From the cell containing the given text, extract its center point as [x, y] coordinate. 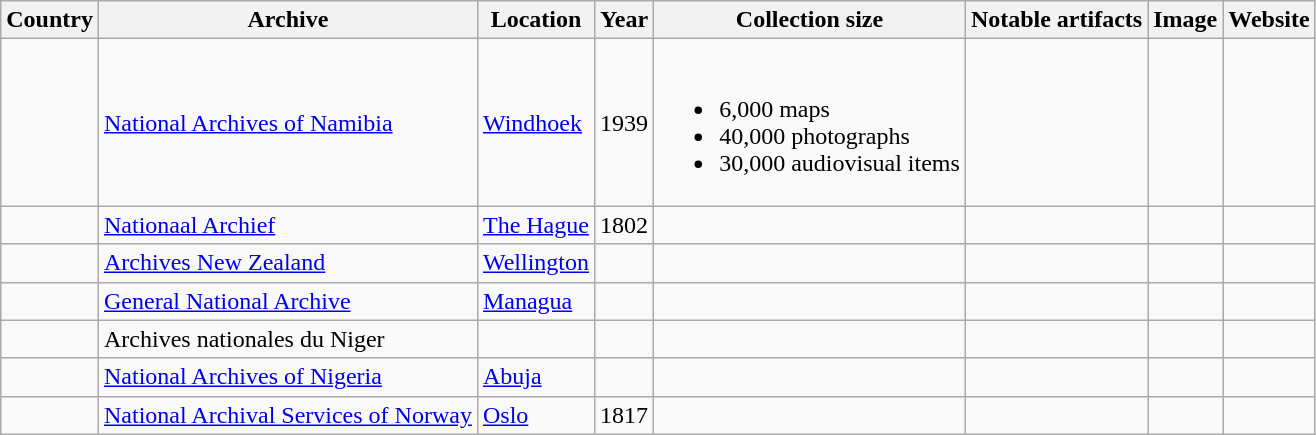
Notable artifacts [1056, 20]
1802 [624, 225]
Archive [288, 20]
Country [50, 20]
Location [536, 20]
1939 [624, 122]
1817 [624, 415]
The Hague [536, 225]
General National Archive [288, 301]
Windhoek [536, 122]
Collection size [810, 20]
Archives nationales du Niger [288, 339]
Managua [536, 301]
Archives New Zealand [288, 263]
Nationaal Archief [288, 225]
6,000 maps40,000 photographs30,000 audiovisual items [810, 122]
National Archival Services of Norway [288, 415]
Oslo [536, 415]
National Archives of Namibia [288, 122]
Image [1186, 20]
Website [1269, 20]
Wellington [536, 263]
Abuja [536, 377]
National Archives of Nigeria [288, 377]
Year [624, 20]
